Determine the (x, y) coordinate at the center of the cell enclosing the given text.  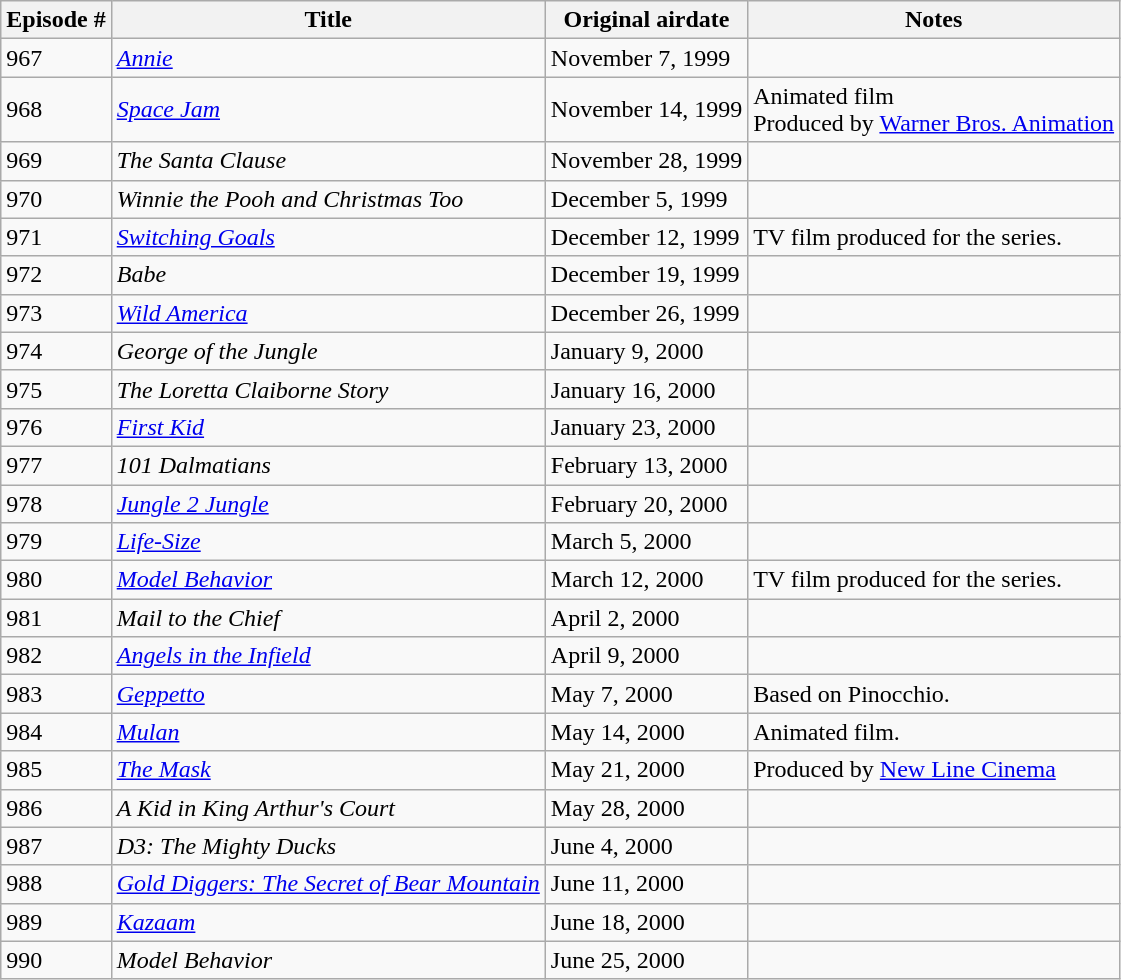
The Mask (328, 770)
The Santa Clause (328, 161)
January 9, 2000 (646, 351)
D3: The Mighty Ducks (328, 846)
Produced by New Line Cinema (934, 770)
971 (56, 237)
985 (56, 770)
981 (56, 618)
April 2, 2000 (646, 618)
First Kid (328, 427)
December 12, 1999 (646, 237)
973 (56, 313)
Space Jam (328, 110)
May 28, 2000 (646, 808)
June 4, 2000 (646, 846)
967 (56, 58)
Original airdate (646, 20)
Kazaam (328, 922)
April 9, 2000 (646, 656)
The Loretta Claiborne Story (328, 389)
Babe (328, 275)
982 (56, 656)
November 7, 1999 (646, 58)
972 (56, 275)
975 (56, 389)
December 5, 1999 (646, 199)
101 Dalmatians (328, 465)
May 14, 2000 (646, 732)
February 13, 2000 (646, 465)
June 18, 2000 (646, 922)
May 21, 2000 (646, 770)
March 5, 2000 (646, 542)
June 11, 2000 (646, 884)
980 (56, 580)
984 (56, 732)
Mail to the Chief (328, 618)
Title (328, 20)
November 28, 1999 (646, 161)
Mulan (328, 732)
January 16, 2000 (646, 389)
969 (56, 161)
Jungle 2 Jungle (328, 503)
978 (56, 503)
A Kid in King Arthur's Court (328, 808)
May 7, 2000 (646, 694)
Gold Diggers: The Secret of Bear Mountain (328, 884)
Winnie the Pooh and Christmas Too (328, 199)
968 (56, 110)
976 (56, 427)
Animated filmProduced by Warner Bros. Animation (934, 110)
December 26, 1999 (646, 313)
989 (56, 922)
March 12, 2000 (646, 580)
Notes (934, 20)
987 (56, 846)
983 (56, 694)
January 23, 2000 (646, 427)
974 (56, 351)
Annie (328, 58)
990 (56, 960)
February 20, 2000 (646, 503)
Based on Pinocchio. (934, 694)
November 14, 1999 (646, 110)
988 (56, 884)
Geppetto (328, 694)
986 (56, 808)
979 (56, 542)
Animated film. (934, 732)
George of the Jungle (328, 351)
June 25, 2000 (646, 960)
Wild America (328, 313)
Switching Goals (328, 237)
December 19, 1999 (646, 275)
Angels in the Infield (328, 656)
Life-Size (328, 542)
970 (56, 199)
Episode # (56, 20)
977 (56, 465)
